Provide the [x, y] coordinate of the cell's center where the given text is located.  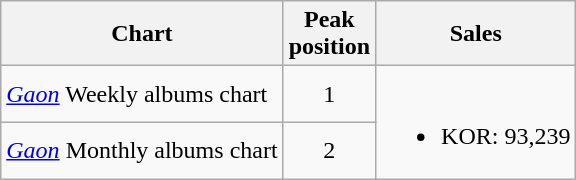
2 [329, 150]
Chart [142, 34]
Gaon Weekly albums chart [142, 94]
1 [329, 94]
KOR: 93,239 [476, 122]
Peakposition [329, 34]
Sales [476, 34]
Gaon Monthly albums chart [142, 150]
